Find where the given text appears and provide that cell's center as [x, y] coordinate. 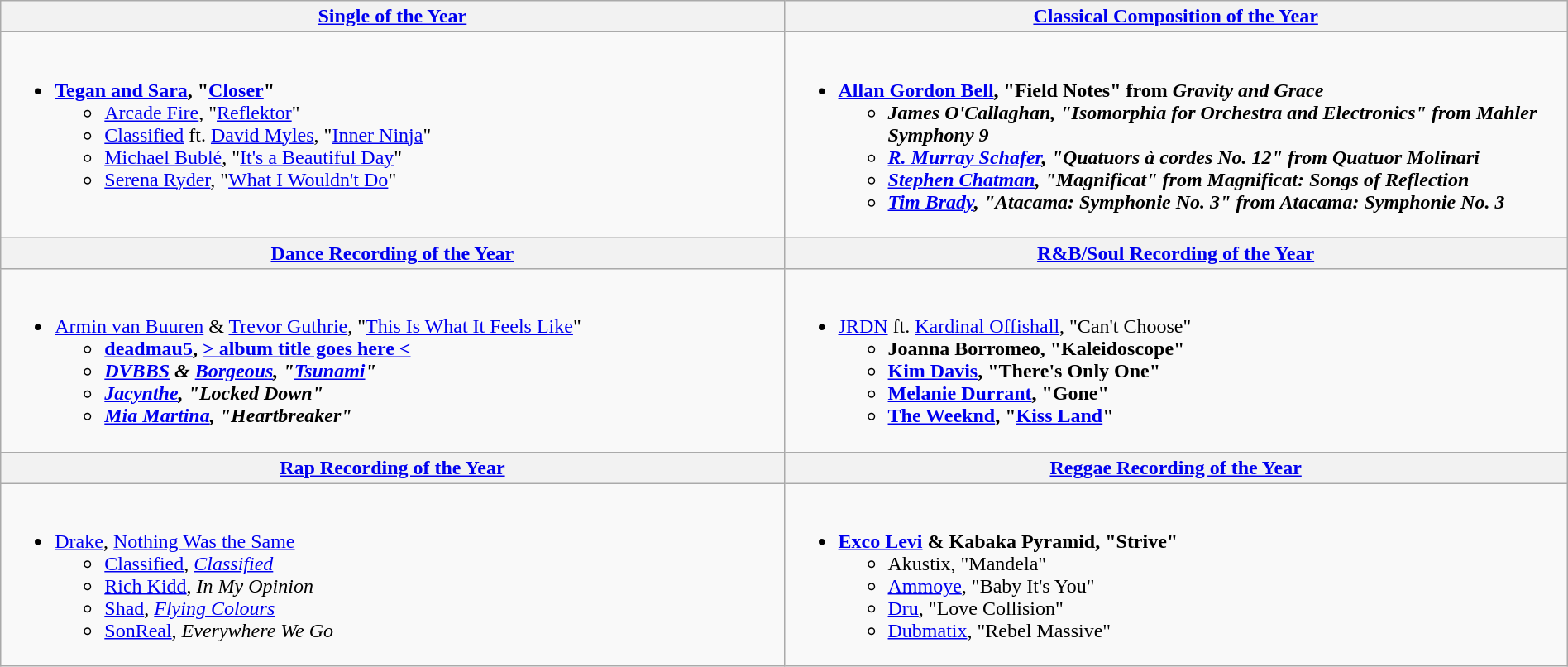
Exco Levi & Kabaka Pyramid, "Strive"Akustix, "Mandela"Ammoye, "Baby It's You"Dru, "Love Collision"Dubmatix, "Rebel Massive" [1176, 574]
R&B/Soul Recording of the Year [1176, 253]
Rap Recording of the Year [392, 468]
Dance Recording of the Year [392, 253]
Reggae Recording of the Year [1176, 468]
Classical Composition of the Year [1176, 17]
Drake, Nothing Was the SameClassified, ClassifiedRich Kidd, In My OpinionShad, Flying ColoursSonReal, Everywhere We Go [392, 574]
JRDN ft. Kardinal Offishall, "Can't Choose"Joanna Borromeo, "Kaleidoscope"Kim Davis, "There's Only One"Melanie Durrant, "Gone"The Weeknd, "Kiss Land" [1176, 361]
Single of the Year [392, 17]
